Scan for the cell matching the given text and deliver its [x, y] coordinate at center. 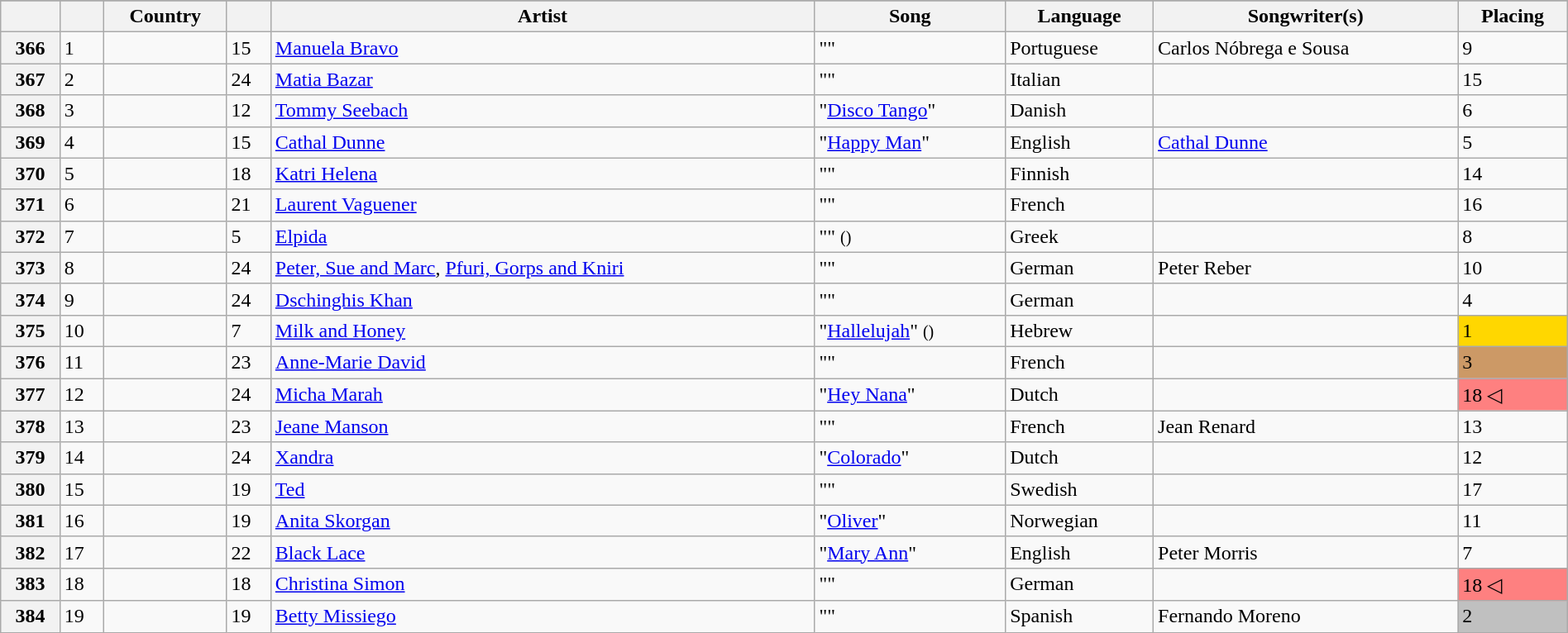
382 [31, 552]
Finnish [1080, 174]
375 [31, 331]
371 [31, 205]
Language [1080, 17]
Greek [1080, 236]
Betty Missiego [543, 616]
Norwegian [1080, 521]
Manuela Bravo [543, 48]
Hebrew [1080, 331]
Song [910, 17]
Artist [543, 17]
"Colorado" [910, 458]
"Hallelujah" () [910, 331]
381 [31, 521]
21 [248, 205]
Anita Skorgan [543, 521]
367 [31, 79]
Elpida [543, 236]
Placing [1513, 17]
372 [31, 236]
368 [31, 111]
379 [31, 458]
Christina Simon [543, 584]
Swedish [1080, 489]
22 [248, 552]
Jeane Manson [543, 426]
373 [31, 268]
383 [31, 584]
Songwriter(s) [1306, 17]
Anne-Marie David [543, 362]
Tommy Seebach [543, 111]
Matia Bazar [543, 79]
Italian [1080, 79]
Laurent Vaguener [543, 205]
378 [31, 426]
384 [31, 616]
380 [31, 489]
376 [31, 362]
"Hey Nana" [910, 395]
"Disco Tango" [910, 111]
Carlos Nóbrega e Sousa [1306, 48]
Xandra [543, 458]
Ted [543, 489]
377 [31, 395]
Country [165, 17]
Fernando Moreno [1306, 616]
"" () [910, 236]
Spanish [1080, 616]
Jean Renard [1306, 426]
Peter Morris [1306, 552]
Dschinghis Khan [543, 299]
"Happy Man" [910, 142]
370 [31, 174]
Peter Reber [1306, 268]
Portuguese [1080, 48]
"Oliver" [910, 521]
Katri Helena [543, 174]
369 [31, 142]
366 [31, 48]
Milk and Honey [543, 331]
Micha Marah [543, 395]
"Mary Ann" [910, 552]
Black Lace [543, 552]
Danish [1080, 111]
Peter, Sue and Marc, Pfuri, Gorps and Kniri [543, 268]
374 [31, 299]
